Locate the cell with the specified text and output its (x, y) center coordinate. 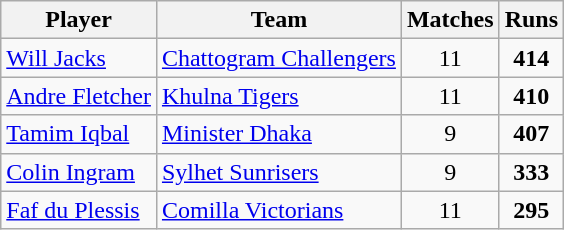
414 (531, 58)
Tamim Iqbal (79, 134)
Comilla Victorians (278, 210)
Player (79, 20)
Minister Dhaka (278, 134)
410 (531, 96)
Will Jacks (79, 58)
Andre Fletcher (79, 96)
407 (531, 134)
Chattogram Challengers (278, 58)
Sylhet Sunrisers (278, 172)
Faf du Plessis (79, 210)
Team (278, 20)
Colin Ingram (79, 172)
295 (531, 210)
Khulna Tigers (278, 96)
Matches (450, 20)
333 (531, 172)
Runs (531, 20)
